Detect which cell encompasses the target text, then output its (X, Y) center coordinate. 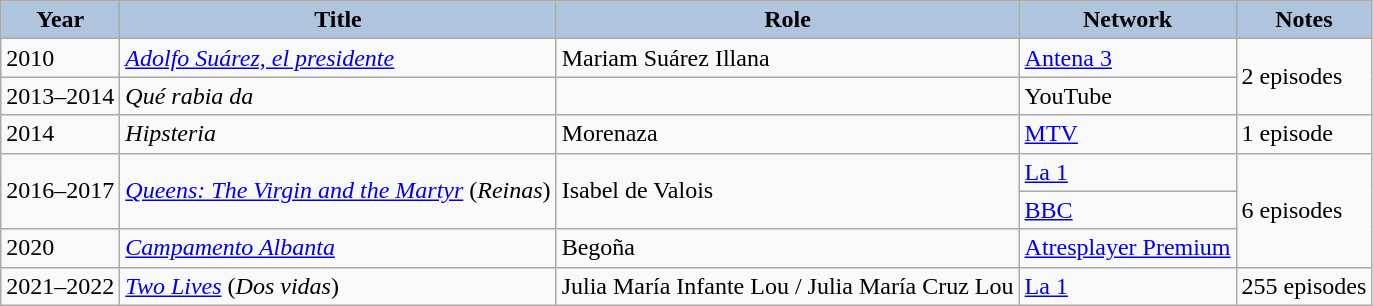
1 episode (1304, 134)
MTV (1128, 134)
2 episodes (1304, 77)
Adolfo Suárez, el presidente (338, 58)
Role (788, 20)
Network (1128, 20)
2014 (60, 134)
Begoña (788, 248)
Two Lives (Dos vidas) (338, 286)
Morenaza (788, 134)
2016–2017 (60, 191)
Queens: The Virgin and the Martyr (Reinas) (338, 191)
Antena 3 (1128, 58)
Title (338, 20)
Year (60, 20)
Mariam Suárez Illana (788, 58)
Atresplayer Premium (1128, 248)
Qué rabia da (338, 96)
BBC (1128, 210)
Hipsteria (338, 134)
2020 (60, 248)
Campamento Albanta (338, 248)
255 episodes (1304, 286)
2013–2014 (60, 96)
YouTube (1128, 96)
Notes (1304, 20)
Julia María Infante Lou / Julia María Cruz Lou (788, 286)
2021–2022 (60, 286)
2010 (60, 58)
Isabel de Valois (788, 191)
6 episodes (1304, 210)
